Output the (x, y) coordinate of the center of the cell containing the given text.  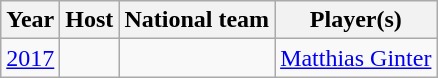
Matthias Ginter (356, 58)
Player(s) (356, 20)
Year (30, 20)
National team (197, 20)
2017 (30, 58)
Host (90, 20)
